Search for the cell housing the specified text and yield its (x, y) center coordinate. 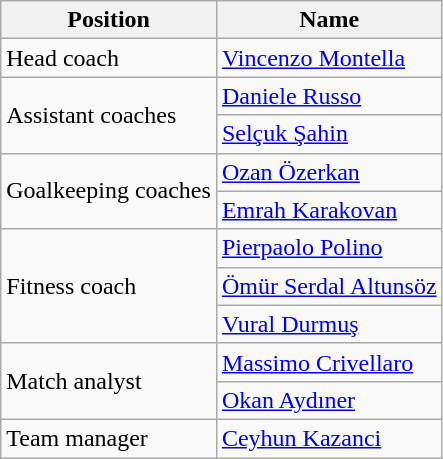
Pierpaolo Polino (329, 248)
Vincenzo Montella (329, 58)
Assistant coaches (109, 115)
Okan Aydıner (329, 400)
Team manager (109, 438)
Goalkeeping coaches (109, 191)
Ozan Özerkan (329, 172)
Ceyhun Kazanci (329, 438)
Daniele Russo (329, 96)
Match analyst (109, 381)
Ömür Serdal Altunsöz (329, 286)
Position (109, 20)
Head coach (109, 58)
Emrah Karakovan (329, 210)
Name (329, 20)
Vural Durmuş (329, 324)
Massimo Crivellaro (329, 362)
Fitness coach (109, 286)
Selçuk Şahin (329, 134)
